Locate the cell with the specified text and output its (X, Y) center coordinate. 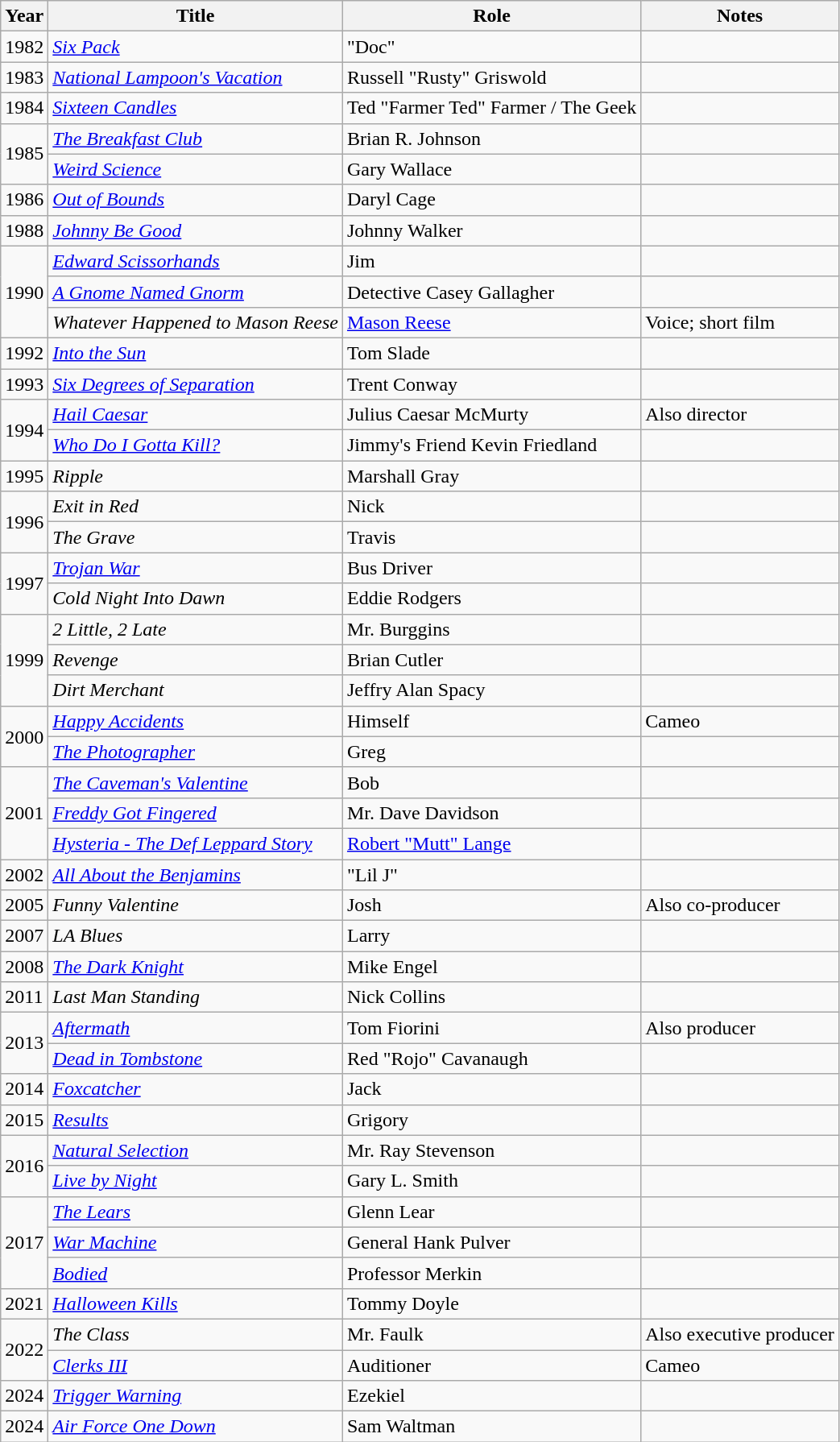
Into the Sun (196, 353)
All About the Benjamins (196, 874)
Freddy Got Fingered (196, 813)
General Hank Pulver (491, 1242)
The Lears (196, 1212)
The Dark Knight (196, 967)
Cold Night Into Dawn (196, 599)
1990 (24, 292)
Grigory (491, 1120)
1999 (24, 660)
Mr. Faulk (491, 1334)
Air Force One Down (196, 1427)
Trigger Warning (196, 1396)
1992 (24, 353)
Trent Conway (491, 384)
Out of Bounds (196, 200)
Professor Merkin (491, 1273)
1988 (24, 230)
1983 (24, 77)
Mason Reese (491, 322)
Edward Scissorhands (196, 261)
2001 (24, 813)
The Grave (196, 537)
Exit in Red (196, 507)
Gary Wallace (491, 169)
Marshall Gray (491, 476)
2022 (24, 1349)
Title (196, 16)
Eddie Rodgers (491, 599)
The Photographer (196, 752)
Detective Casey Gallagher (491, 292)
2021 (24, 1303)
2015 (24, 1120)
2002 (24, 874)
Tom Slade (491, 353)
Hail Caesar (196, 415)
National Lampoon's Vacation (196, 77)
Glenn Lear (491, 1212)
Brian R. Johnson (491, 139)
2011 (24, 997)
Six Degrees of Separation (196, 384)
1997 (24, 583)
Halloween Kills (196, 1303)
2014 (24, 1089)
Travis (491, 537)
Jeffry Alan Spacy (491, 690)
Aftermath (196, 1028)
Larry (491, 936)
Hysteria - The Def Leppard Story (196, 843)
Revenge (196, 660)
Notes (740, 16)
Nick Collins (491, 997)
The Class (196, 1334)
Gary L. Smith (491, 1181)
Also producer (740, 1028)
Jimmy's Friend Kevin Friedland (491, 445)
Himself (491, 721)
2007 (24, 936)
A Gnome Named Gnorm (196, 292)
Johnny Be Good (196, 230)
Natural Selection (196, 1150)
The Breakfast Club (196, 139)
Voice; short film (740, 322)
LA Blues (196, 936)
Auditioner (491, 1365)
1985 (24, 154)
"Doc" (491, 47)
Mr. Burggins (491, 629)
Mr. Ray Stevenson (491, 1150)
"Lil J" (491, 874)
Year (24, 16)
Nick (491, 507)
Foxcatcher (196, 1089)
2013 (24, 1043)
Bus Driver (491, 568)
Live by Night (196, 1181)
Ted "Farmer Ted" Farmer / The Geek (491, 108)
Russell "Rusty" Griswold (491, 77)
Also co-producer (740, 905)
2005 (24, 905)
The Caveman's Valentine (196, 782)
1994 (24, 430)
1986 (24, 200)
2008 (24, 967)
Dead in Tombstone (196, 1059)
1982 (24, 47)
Results (196, 1120)
2000 (24, 736)
2016 (24, 1166)
Dirt Merchant (196, 690)
Johnny Walker (491, 230)
1995 (24, 476)
Also executive producer (740, 1334)
Whatever Happened to Mason Reese (196, 322)
Tom Fiorini (491, 1028)
Sixteen Candles (196, 108)
Greg (491, 752)
1984 (24, 108)
Trojan War (196, 568)
Bob (491, 782)
Jim (491, 261)
Brian Cutler (491, 660)
Josh (491, 905)
Six Pack (196, 47)
2017 (24, 1242)
Happy Accidents (196, 721)
2 Little, 2 Late (196, 629)
Clerks III (196, 1365)
War Machine (196, 1242)
Jack (491, 1089)
Who Do I Gotta Kill? (196, 445)
Mr. Dave Davidson (491, 813)
Robert "Mutt" Lange (491, 843)
Also director (740, 415)
Last Man Standing (196, 997)
Ezekiel (491, 1396)
Red "Rojo" Cavanaugh (491, 1059)
Role (491, 16)
Julius Caesar McMurty (491, 415)
Tommy Doyle (491, 1303)
1993 (24, 384)
Daryl Cage (491, 200)
1996 (24, 522)
Funny Valentine (196, 905)
Mike Engel (491, 967)
Weird Science (196, 169)
Ripple (196, 476)
Sam Waltman (491, 1427)
Bodied (196, 1273)
